Locate the cell with the specified text and output its (x, y) center coordinate. 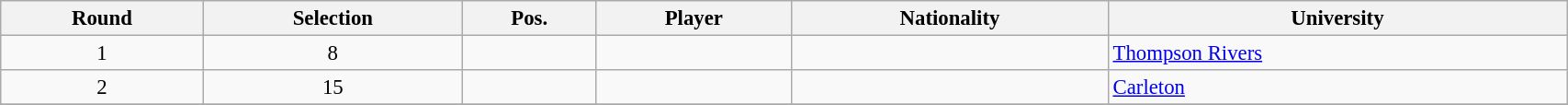
Carleton (1337, 87)
8 (333, 53)
Pos. (529, 18)
15 (333, 87)
2 (102, 87)
Nationality (950, 18)
Selection (333, 18)
Round (102, 18)
Player (694, 18)
1 (102, 53)
Thompson Rivers (1337, 53)
University (1337, 18)
